Identify which cell holds the provided text, then report its (x, y) central coordinate. 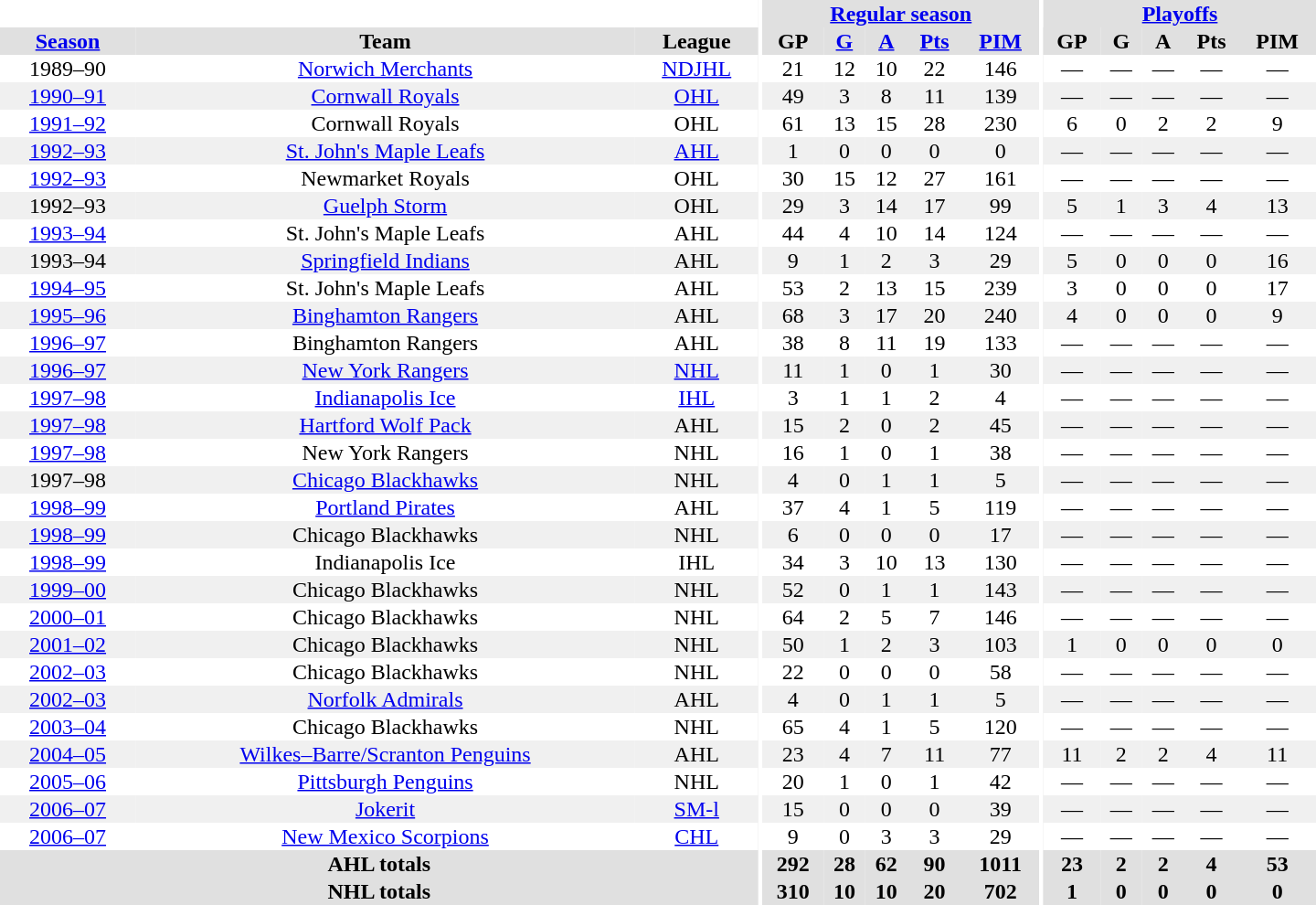
21 (793, 69)
SM-l (696, 809)
68 (793, 315)
44 (793, 233)
2004–05 (68, 754)
39 (1000, 809)
124 (1000, 233)
Hartford Wolf Pack (386, 425)
49 (793, 96)
99 (1000, 206)
37 (793, 507)
27 (935, 178)
2003–04 (68, 727)
Playoffs (1180, 14)
239 (1000, 288)
52 (793, 590)
310 (793, 891)
Team (386, 41)
Newmarket Royals (386, 178)
Springfield Indians (386, 261)
1989–90 (68, 69)
2001–02 (68, 644)
90 (935, 864)
139 (1000, 96)
702 (1000, 891)
120 (1000, 727)
103 (1000, 644)
1991–92 (68, 123)
Guelph Storm (386, 206)
133 (1000, 343)
143 (1000, 590)
1999–00 (68, 590)
Regular season (901, 14)
65 (793, 727)
62 (886, 864)
42 (1000, 782)
1990–91 (68, 96)
Season (68, 41)
Wilkes–Barre/Scranton Penguins (386, 754)
Norfolk Admirals (386, 699)
2000–01 (68, 617)
2005–06 (68, 782)
Jokerit (386, 809)
19 (935, 343)
34 (793, 562)
58 (1000, 672)
64 (793, 617)
New Mexico Scorpions (386, 836)
NDJHL (696, 69)
Norwich Merchants (386, 69)
1994–95 (68, 288)
Pittsburgh Penguins (386, 782)
50 (793, 644)
AHL totals (378, 864)
45 (1000, 425)
1011 (1000, 864)
CHL (696, 836)
77 (1000, 754)
1995–96 (68, 315)
119 (1000, 507)
Portland Pirates (386, 507)
NHL totals (378, 891)
240 (1000, 315)
61 (793, 123)
230 (1000, 123)
292 (793, 864)
League (696, 41)
130 (1000, 562)
161 (1000, 178)
